Pinpoint the cell where the given text exists, returning its [x, y] midpoint coordinate. 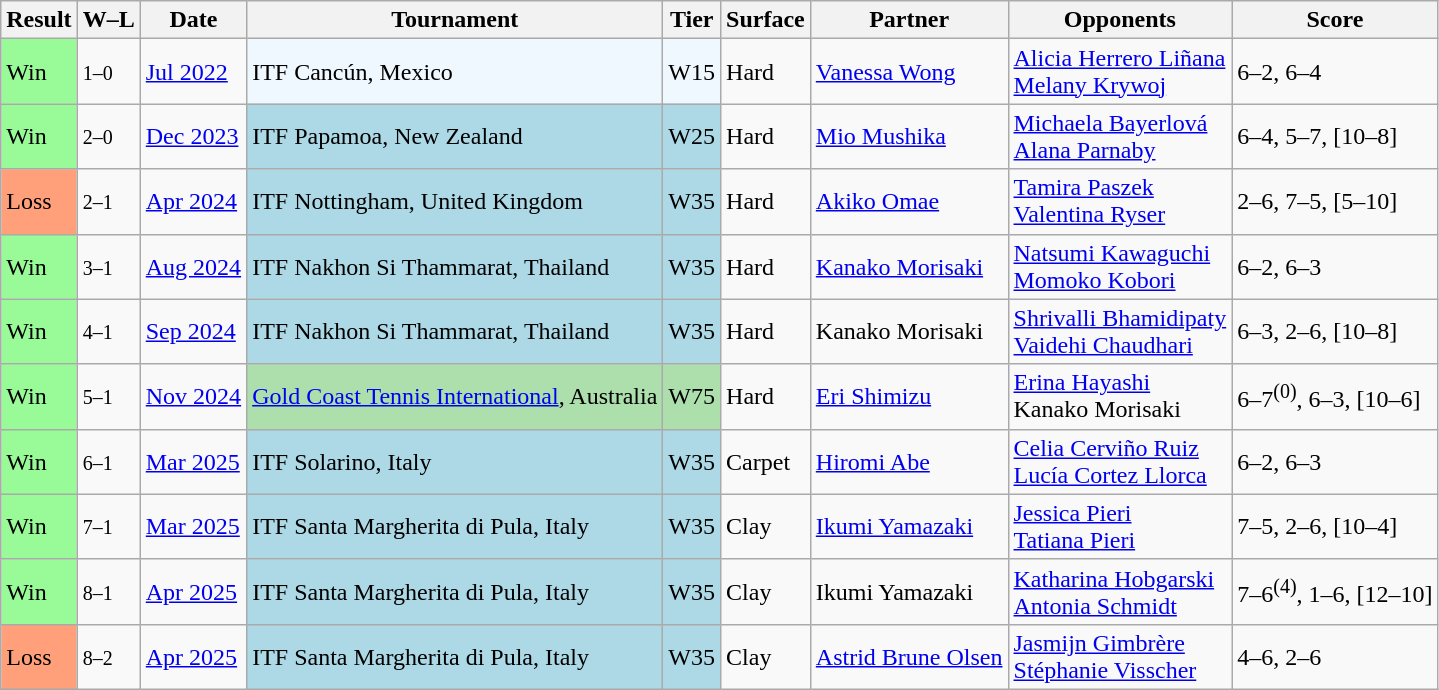
Surface [766, 20]
ITF Nottingham, United Kingdom [455, 202]
6–2, 6–4 [1335, 72]
Erina Hayashi Kanako Morisaki [1120, 396]
Nov 2024 [193, 396]
Alicia Herrero Liñana Melany Krywoj [1120, 72]
8–2 [108, 656]
4–1 [108, 332]
7–5, 2–6, [10–4] [1335, 526]
Date [193, 20]
2–6, 7–5, [5–10] [1335, 202]
Jessica Pieri Tatiana Pieri [1120, 526]
W75 [692, 396]
7–1 [108, 526]
3–1 [108, 266]
7–6(4), 1–6, [12–10] [1335, 592]
6–1 [108, 462]
Partner [909, 20]
5–1 [108, 396]
Natsumi Kawaguchi Momoko Kobori [1120, 266]
Jul 2022 [193, 72]
Sep 2024 [193, 332]
6–7(0), 6–3, [10–6] [1335, 396]
4–6, 2–6 [1335, 656]
Score [1335, 20]
Eri Shimizu [909, 396]
Akiko Omae [909, 202]
6–3, 2–6, [10–8] [1335, 332]
ITF Papamoa, New Zealand [455, 136]
1–0 [108, 72]
ITF Solarino, Italy [455, 462]
8–1 [108, 592]
Apr 2024 [193, 202]
Result [39, 20]
2–1 [108, 202]
Michaela Bayerlová Alana Parnaby [1120, 136]
Vanessa Wong [909, 72]
W–L [108, 20]
W15 [692, 72]
Tamira Paszek Valentina Ryser [1120, 202]
Mio Mushika [909, 136]
Astrid Brune Olsen [909, 656]
Tier [692, 20]
W25 [692, 136]
Jasmijn Gimbrère Stéphanie Visscher [1120, 656]
6–4, 5–7, [10–8] [1335, 136]
Celia Cerviño Ruiz Lucía Cortez Llorca [1120, 462]
Opponents [1120, 20]
ITF Cancún, Mexico [455, 72]
Carpet [766, 462]
Hiromi Abe [909, 462]
Dec 2023 [193, 136]
Aug 2024 [193, 266]
Gold Coast Tennis International, Australia [455, 396]
2–0 [108, 136]
Katharina Hobgarski Antonia Schmidt [1120, 592]
Tournament [455, 20]
Shrivalli Bhamidipaty Vaidehi Chaudhari [1120, 332]
